Identify which cell holds the provided text, then report its [X, Y] central coordinate. 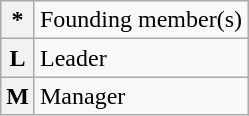
Manager [140, 96]
Leader [140, 58]
* [18, 20]
M [18, 96]
Founding member(s) [140, 20]
L [18, 58]
